Provide the [X, Y] coordinate of the cell's center where the given text is located.  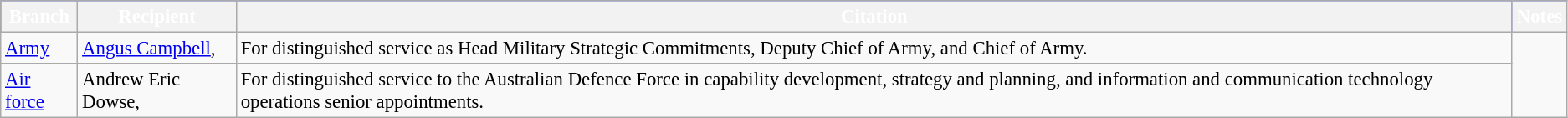
Army [39, 49]
Notes [1540, 17]
Branch [39, 17]
Andrew Eric Dowse, [157, 90]
Angus Campbell, [157, 49]
Citation [874, 17]
Air force [39, 90]
For distinguished service as Head Military Strategic Commitments, Deputy Chief of Army, and Chief of Army. [874, 49]
Recipient [157, 17]
